From the cell containing the given text, extract its center point as [X, Y] coordinate. 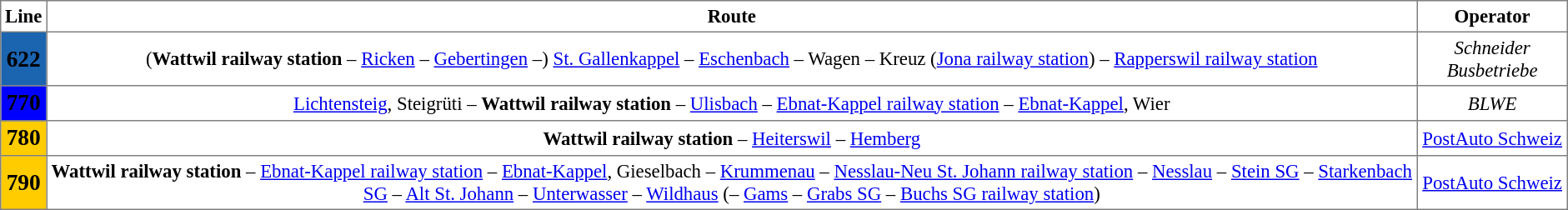
(Wattwil railway station – Ricken – Gebertingen –) St. Gallenkappel – Eschenbach – Wagen – Kreuz (Jona railway station) – Rapperswil railway station [732, 58]
Wattwil railway station – Heiterswil – Hemberg [732, 138]
790 [23, 182]
780 [23, 138]
Route [732, 17]
Lichtensteig, Steigrüti – Wattwil railway station – Ulisbach – Ebnat-Kappel railway station – Ebnat-Kappel, Wier [732, 103]
622 [23, 58]
Line [23, 17]
BLWE [1492, 103]
Schneider Busbetriebe [1492, 58]
770 [23, 103]
Operator [1492, 17]
